Scan for the cell matching the given text and deliver its (x, y) coordinate at center. 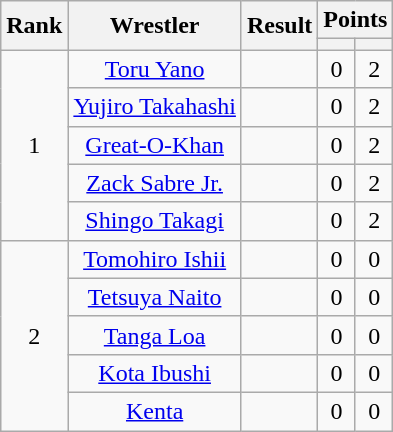
Points (356, 20)
Tetsuya Naito (155, 297)
Kota Ibushi (155, 373)
1 (34, 145)
Tomohiro Ishii (155, 259)
Kenta (155, 411)
Yujiro Takahashi (155, 107)
Toru Yano (155, 69)
Rank (34, 26)
Wrestler (155, 26)
Shingo Takagi (155, 221)
Great-O-Khan (155, 145)
Result (279, 26)
Tanga Loa (155, 335)
Zack Sabre Jr. (155, 183)
